Identify which cell holds the provided text, then report its [x, y] central coordinate. 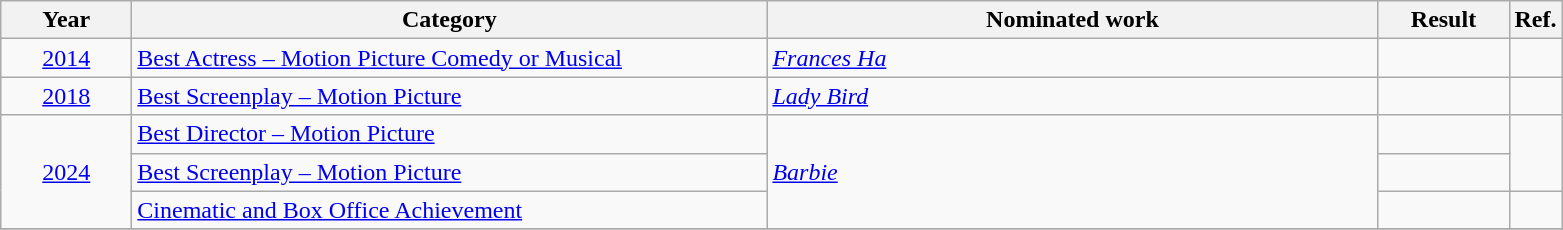
Cinematic and Box Office Achievement [450, 210]
Barbie [1072, 172]
Lady Bird [1072, 96]
Best Director – Motion Picture [450, 134]
Category [450, 20]
2018 [66, 96]
Year [66, 20]
2014 [66, 58]
Ref. [1536, 20]
Best Actress – Motion Picture Comedy or Musical [450, 58]
2024 [66, 172]
Nominated work [1072, 20]
Result [1444, 20]
Frances Ha [1072, 58]
